Capture the cell that displays the provided text and extract its [X, Y] central coordinate. 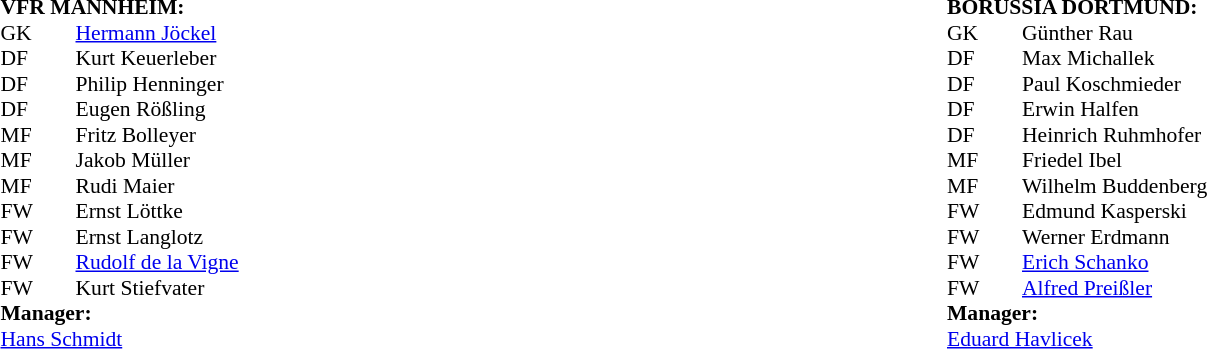
Hermann Jöckel [226, 33]
Eugen Rößling [226, 109]
Kurt Stiefvater [226, 288]
Kurt Keuerleber [226, 59]
Rudolf de la Vigne [226, 263]
Manager: [188, 313]
Ernst Löttke [226, 211]
Jakob Müller [226, 161]
Rudi Maier [226, 186]
Philip Henninger [226, 84]
Ernst Langlotz [226, 237]
Fritz Bolleyer [226, 135]
